From the cell containing the given text, extract its center point as [x, y] coordinate. 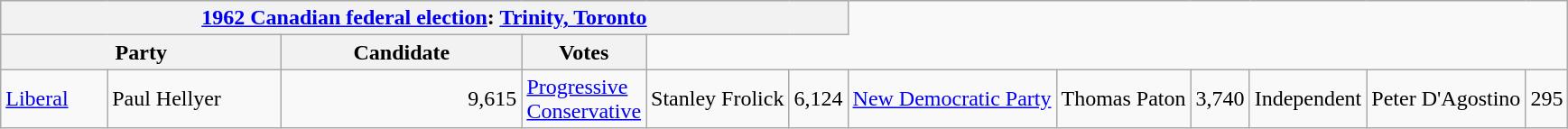
Party [141, 52]
Paul Hellyer [195, 99]
New Democratic Party [951, 99]
6,124 [818, 99]
Liberal [54, 99]
Votes [584, 52]
Thomas Paton [1123, 99]
Peter D'Agostino [1446, 99]
9,615 [402, 99]
Stanley Frolick [718, 99]
Candidate [402, 52]
1962 Canadian federal election: Trinity, Toronto [424, 18]
Progressive Conservative [584, 99]
295 [1547, 99]
Independent [1308, 99]
3,740 [1220, 99]
